Determine the (X, Y) coordinate at the center of the cell enclosing the given text.  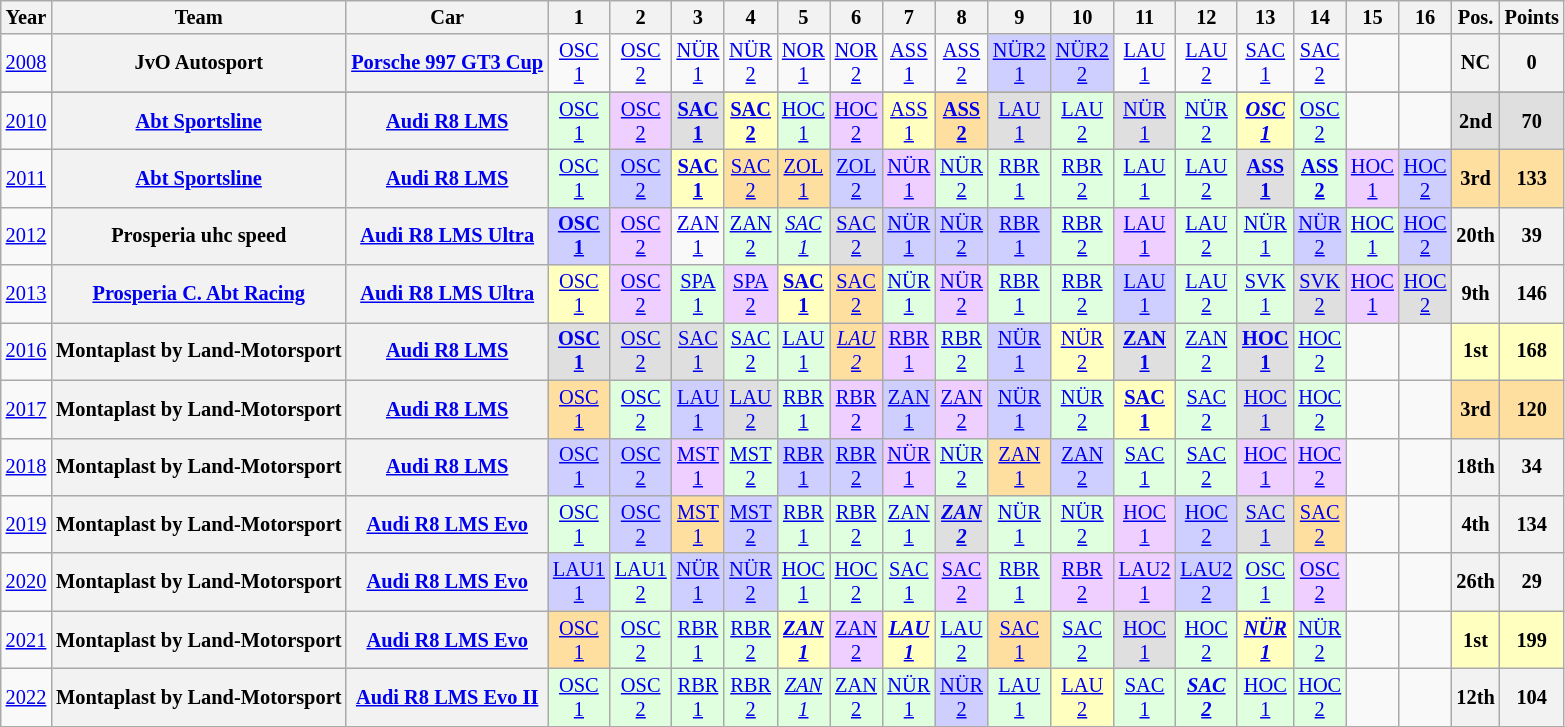
26th (1475, 582)
13 (1265, 17)
ZOL2 (856, 178)
4 (750, 17)
6 (856, 17)
18th (1475, 467)
LAU12 (641, 582)
LAU22 (1206, 582)
NOR1 (804, 63)
2011 (26, 178)
JvO Autosport (198, 63)
9 (1020, 17)
LAU21 (1145, 582)
Audi R8 LMS Evo II (447, 697)
LAU11 (579, 582)
2008 (26, 63)
Porsche 997 GT3 Cup (447, 63)
2017 (26, 409)
2019 (26, 524)
120 (1532, 409)
2020 (26, 582)
2022 (26, 697)
5 (804, 17)
16 (1426, 17)
168 (1532, 351)
1 (579, 17)
134 (1532, 524)
7 (908, 17)
Prosperia C. Abt Racing (198, 294)
2012 (26, 236)
NOR2 (856, 63)
11 (1145, 17)
12 (1206, 17)
4th (1475, 524)
2 (641, 17)
10 (1082, 17)
Prosperia uhc speed (198, 236)
20th (1475, 236)
NÜR21 (1020, 63)
SPA1 (698, 294)
15 (1372, 17)
39 (1532, 236)
ZOL1 (804, 178)
34 (1532, 467)
SVK1 (1265, 294)
29 (1532, 582)
Year (26, 17)
70 (1532, 121)
104 (1532, 697)
3 (698, 17)
2010 (26, 121)
2nd (1475, 121)
199 (1532, 640)
Car (447, 17)
2016 (26, 351)
12th (1475, 697)
Pos. (1475, 17)
NÜR22 (1082, 63)
Points (1532, 17)
SVK2 (1320, 294)
9th (1475, 294)
Team (198, 17)
14 (1320, 17)
8 (962, 17)
0 (1532, 63)
SPA2 (750, 294)
146 (1532, 294)
NC (1475, 63)
2013 (26, 294)
133 (1532, 178)
2018 (26, 467)
2021 (26, 640)
